Locate the cell with the specified text and output its [x, y] center coordinate. 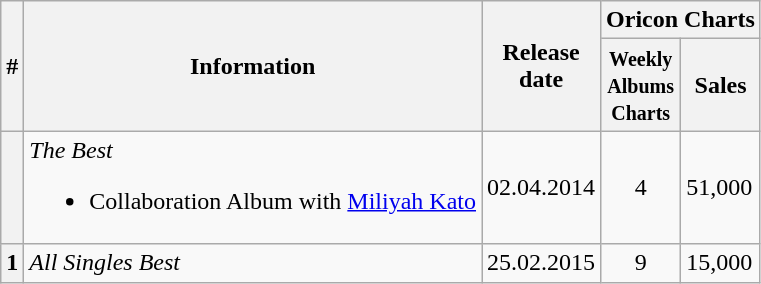
The BestCollaboration Album with Miliyah Kato [253, 188]
Oricon Charts [681, 20]
Sales [721, 85]
1 [12, 263]
9 [641, 263]
02.04.2014 [542, 188]
# [12, 66]
25.02.2015 [542, 263]
4 [641, 188]
WeeklyAlbumsCharts [641, 85]
Release date [542, 66]
Information [253, 66]
51,000 [721, 188]
All Singles Best [253, 263]
15,000 [721, 263]
